For the text-containing cell, return its midpoint in (x, y) coordinate format. 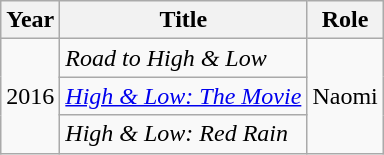
Naomi (345, 96)
High & Low: The Movie (184, 96)
High & Low: Red Rain (184, 134)
Road to High & Low (184, 58)
Role (345, 20)
Title (184, 20)
2016 (30, 96)
Year (30, 20)
